From the cell containing the given text, extract its center point as [X, Y] coordinate. 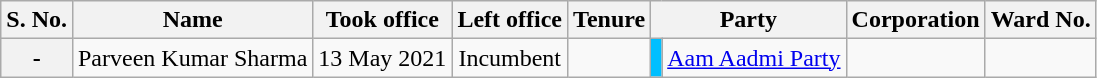
13 May 2021 [382, 58]
Took office [382, 20]
Left office [510, 20]
Incumbent [510, 58]
S. No. [37, 20]
Ward No. [1040, 20]
Party [748, 20]
Tenure [610, 20]
Parveen Kumar Sharma [192, 58]
- [37, 58]
Name [192, 20]
Corporation [916, 20]
Aam Aadmi Party [754, 58]
